Search for the cell housing the specified text and yield its (x, y) center coordinate. 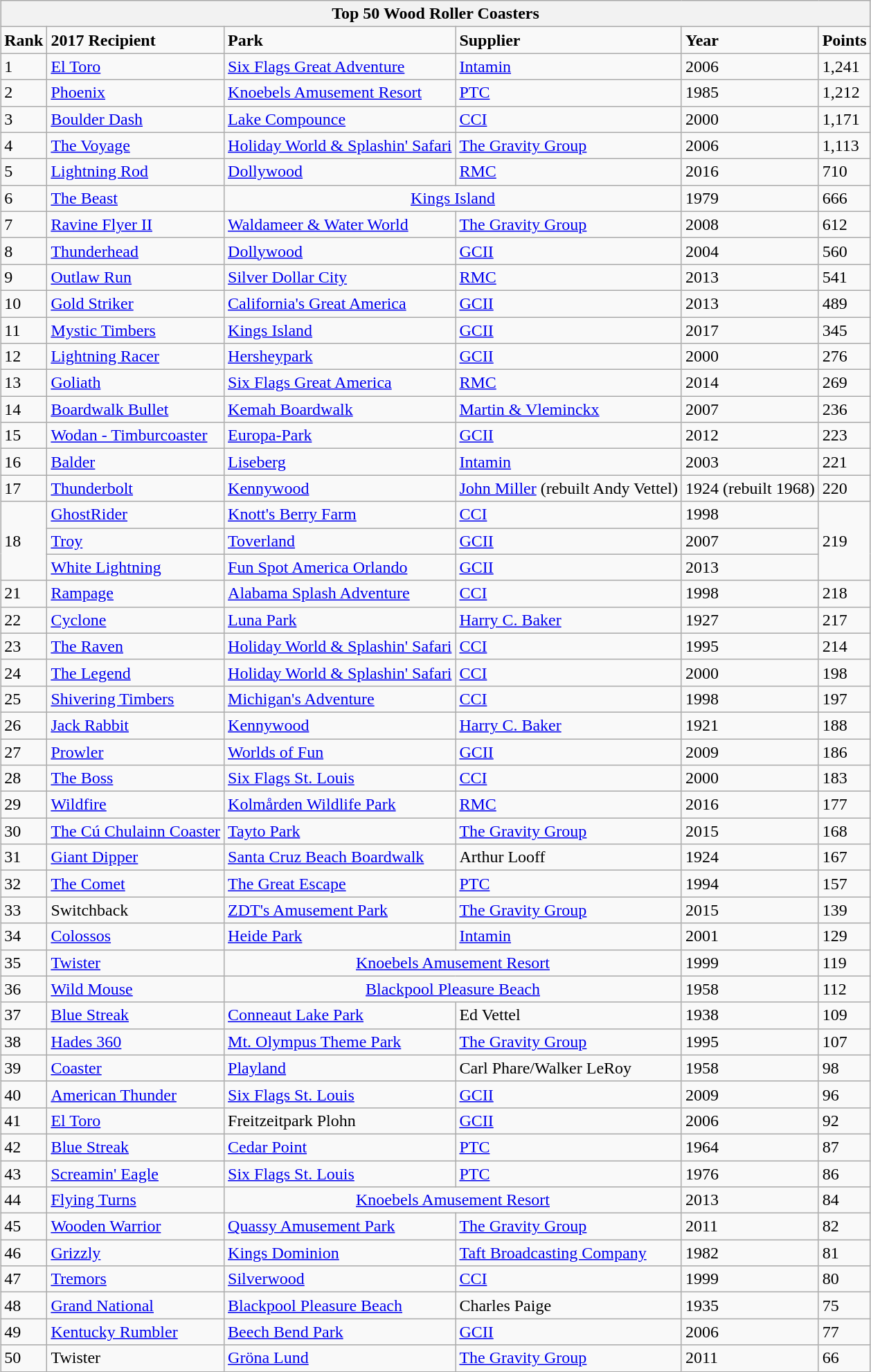
Arthur Looff (569, 857)
37 (24, 1015)
Wodan - Timburcoaster (136, 436)
223 (845, 436)
214 (845, 646)
Colossos (136, 936)
38 (24, 1042)
1979 (750, 198)
44 (24, 1200)
41 (24, 1121)
Goliath (136, 383)
Tayto Park (340, 831)
Thunderbolt (136, 488)
198 (845, 672)
Supplier (569, 40)
345 (845, 330)
87 (845, 1147)
2008 (750, 224)
48 (24, 1306)
Rank (24, 40)
22 (24, 620)
Fun Spot America Orlando (340, 567)
66 (845, 1358)
Coaster (136, 1068)
Taft Broadcasting Company (569, 1253)
ZDT's Amusement Park (340, 910)
Europa-Park (340, 436)
Jack Rabbit (136, 725)
Knott's Berry Farm (340, 515)
218 (845, 594)
167 (845, 857)
Hades 360 (136, 1042)
The Cú Chulainn Coaster (136, 831)
Balder (136, 462)
183 (845, 778)
29 (24, 805)
541 (845, 277)
6 (24, 198)
Quassy Amusement Park (340, 1227)
2003 (750, 462)
Kings Dominion (340, 1253)
2014 (750, 383)
1976 (750, 1174)
2017 (750, 330)
Ed Vettel (569, 1015)
18 (24, 541)
12 (24, 357)
49 (24, 1332)
Silverwood (340, 1279)
Heide Park (340, 936)
28 (24, 778)
Luna Park (340, 620)
The Great Escape (340, 884)
Waldameer & Water World (340, 224)
The Boss (136, 778)
Kolmården Wildlife Park (340, 805)
Wild Mouse (136, 989)
15 (24, 436)
1982 (750, 1253)
96 (845, 1094)
84 (845, 1200)
2004 (750, 251)
109 (845, 1015)
21 (24, 594)
1,171 (845, 119)
92 (845, 1121)
2017 Recipient (136, 40)
1,241 (845, 66)
Lightning Racer (136, 357)
612 (845, 224)
Points (845, 40)
16 (24, 462)
Screamin' Eagle (136, 1174)
1,113 (845, 145)
24 (24, 672)
26 (24, 725)
Troy (136, 541)
219 (845, 541)
Cyclone (136, 620)
The Comet (136, 884)
489 (845, 303)
Six Flags Great Adventure (340, 66)
Gröna Lund (340, 1358)
Rampage (136, 594)
1,212 (845, 93)
Giant Dipper (136, 857)
Wooden Warrior (136, 1227)
25 (24, 699)
666 (845, 198)
Top 50 Wood Roller Coasters (435, 14)
Thunderhead (136, 251)
119 (845, 963)
220 (845, 488)
14 (24, 409)
710 (845, 172)
Worlds of Fun (340, 751)
269 (845, 383)
50 (24, 1358)
217 (845, 620)
177 (845, 805)
98 (845, 1068)
1924 (750, 857)
80 (845, 1279)
Michigan's Adventure (340, 699)
39 (24, 1068)
4 (24, 145)
32 (24, 884)
Shivering Timbers (136, 699)
Playland (340, 1068)
30 (24, 831)
3 (24, 119)
American Thunder (136, 1094)
188 (845, 725)
40 (24, 1094)
221 (845, 462)
Park (340, 40)
Grand National (136, 1306)
1964 (750, 1147)
10 (24, 303)
Martin & Vleminckx (569, 409)
1985 (750, 93)
Gold Striker (136, 303)
The Beast (136, 198)
2 (24, 93)
Boulder Dash (136, 119)
Mystic Timbers (136, 330)
47 (24, 1279)
168 (845, 831)
Lightning Rod (136, 172)
2001 (750, 936)
Boardwalk Bullet (136, 409)
197 (845, 699)
1935 (750, 1306)
The Voyage (136, 145)
36 (24, 989)
129 (845, 936)
Santa Cruz Beach Boardwalk (340, 857)
Kemah Boardwalk (340, 409)
86 (845, 1174)
112 (845, 989)
236 (845, 409)
Carl Phare/Walker LeRoy (569, 1068)
Silver Dollar City (340, 277)
42 (24, 1147)
45 (24, 1227)
Hersheypark (340, 357)
560 (845, 251)
186 (845, 751)
Toverland (340, 541)
75 (845, 1306)
Cedar Point (340, 1147)
139 (845, 910)
46 (24, 1253)
17 (24, 488)
33 (24, 910)
White Lightning (136, 567)
157 (845, 884)
1924 (rebuilt 1968) (750, 488)
Grizzly (136, 1253)
Lake Compounce (340, 119)
Year (750, 40)
Charles Paige (569, 1306)
Conneaut Lake Park (340, 1015)
Kentucky Rumbler (136, 1332)
81 (845, 1253)
82 (845, 1227)
8 (24, 251)
Liseberg (340, 462)
43 (24, 1174)
1927 (750, 620)
Mt. Olympus Theme Park (340, 1042)
13 (24, 383)
The Raven (136, 646)
5 (24, 172)
Six Flags Great America (340, 383)
The Legend (136, 672)
1994 (750, 884)
34 (24, 936)
Tremors (136, 1279)
276 (845, 357)
2012 (750, 436)
1 (24, 66)
31 (24, 857)
Switchback (136, 910)
Alabama Splash Adventure (340, 594)
9 (24, 277)
Ravine Flyer II (136, 224)
1938 (750, 1015)
Beech Bend Park (340, 1332)
Phoenix (136, 93)
Wildfire (136, 805)
77 (845, 1332)
John Miller (rebuilt Andy Vettel) (569, 488)
GhostRider (136, 515)
7 (24, 224)
35 (24, 963)
107 (845, 1042)
23 (24, 646)
1921 (750, 725)
Flying Turns (136, 1200)
California's Great America (340, 303)
Outlaw Run (136, 277)
Freitzeitpark Plohn (340, 1121)
Prowler (136, 751)
11 (24, 330)
27 (24, 751)
